Return the [X, Y] coordinate for the center point of the cell that contains the specified text.  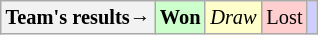
Draw [233, 17]
Team's results→ [78, 17]
Won [180, 17]
Lost [284, 17]
